Determine the (x, y) coordinate at the center of the cell enclosing the given text.  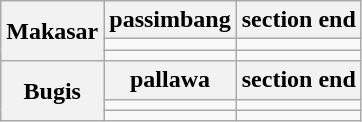
Bugis (52, 91)
passimbang (170, 20)
pallawa (170, 80)
Makasar (52, 31)
